Locate the cell with the specified text and output its (x, y) center coordinate. 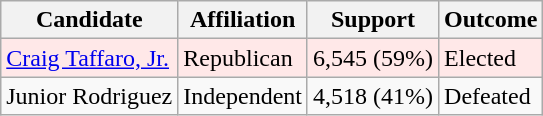
Republican (243, 58)
Affiliation (243, 20)
Craig Taffaro, Jr. (90, 58)
4,518 (41%) (372, 96)
Independent (243, 96)
Elected (491, 58)
Junior Rodriguez (90, 96)
Defeated (491, 96)
6,545 (59%) (372, 58)
Support (372, 20)
Outcome (491, 20)
Candidate (90, 20)
